From the cell containing the given text, extract its center point as [x, y] coordinate. 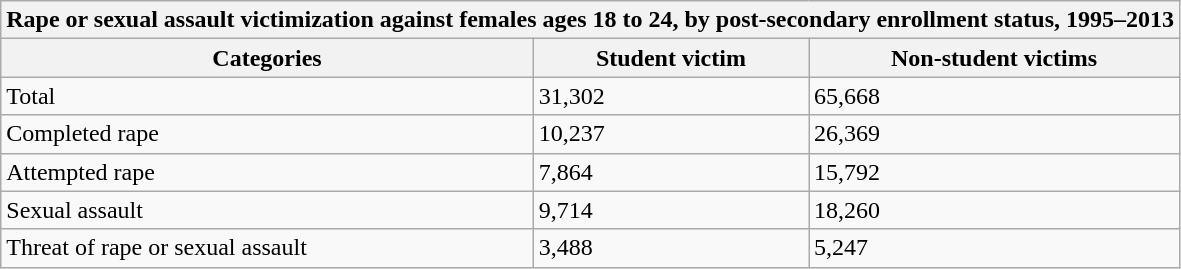
3,488 [670, 248]
5,247 [994, 248]
Threat of rape or sexual assault [268, 248]
7,864 [670, 172]
Student victim [670, 58]
31,302 [670, 96]
Attempted rape [268, 172]
9,714 [670, 210]
Total [268, 96]
15,792 [994, 172]
26,369 [994, 134]
Categories [268, 58]
Completed rape [268, 134]
Non-student victims [994, 58]
Sexual assault [268, 210]
Rape or sexual assault victimization against females ages 18 to 24, by post-secondary enrollment status, 1995–2013 [590, 20]
65,668 [994, 96]
18,260 [994, 210]
10,237 [670, 134]
